Determine the [X, Y] coordinate at the center of the cell enclosing the given text.  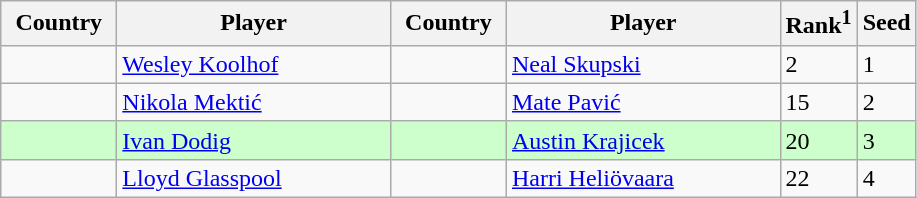
20 [818, 140]
Seed [886, 24]
22 [818, 178]
Wesley Koolhof [254, 64]
3 [886, 140]
Ivan Dodig [254, 140]
1 [886, 64]
Austin Krajicek [643, 140]
Rank1 [818, 24]
Nikola Mektić [254, 102]
15 [818, 102]
Neal Skupski [643, 64]
4 [886, 178]
Lloyd Glasspool [254, 178]
Mate Pavić [643, 102]
Harri Heliövaara [643, 178]
